Capture the cell that displays the provided text and extract its [x, y] central coordinate. 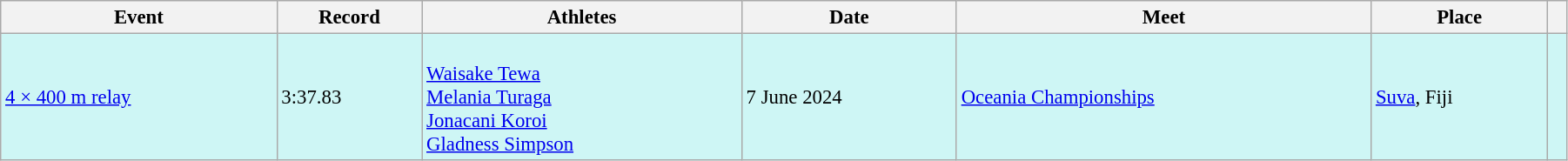
4 × 400 m relay [139, 97]
Date [849, 17]
Oceania Championships [1163, 97]
Waisake TewaMelania TuragaJonacani KoroiGladness Simpson [582, 97]
Athletes [582, 17]
Meet [1163, 17]
3:37.83 [350, 97]
Event [139, 17]
Suva, Fiji [1460, 97]
Place [1460, 17]
Record [350, 17]
7 June 2024 [849, 97]
